Search for the cell housing the specified text and yield its (x, y) center coordinate. 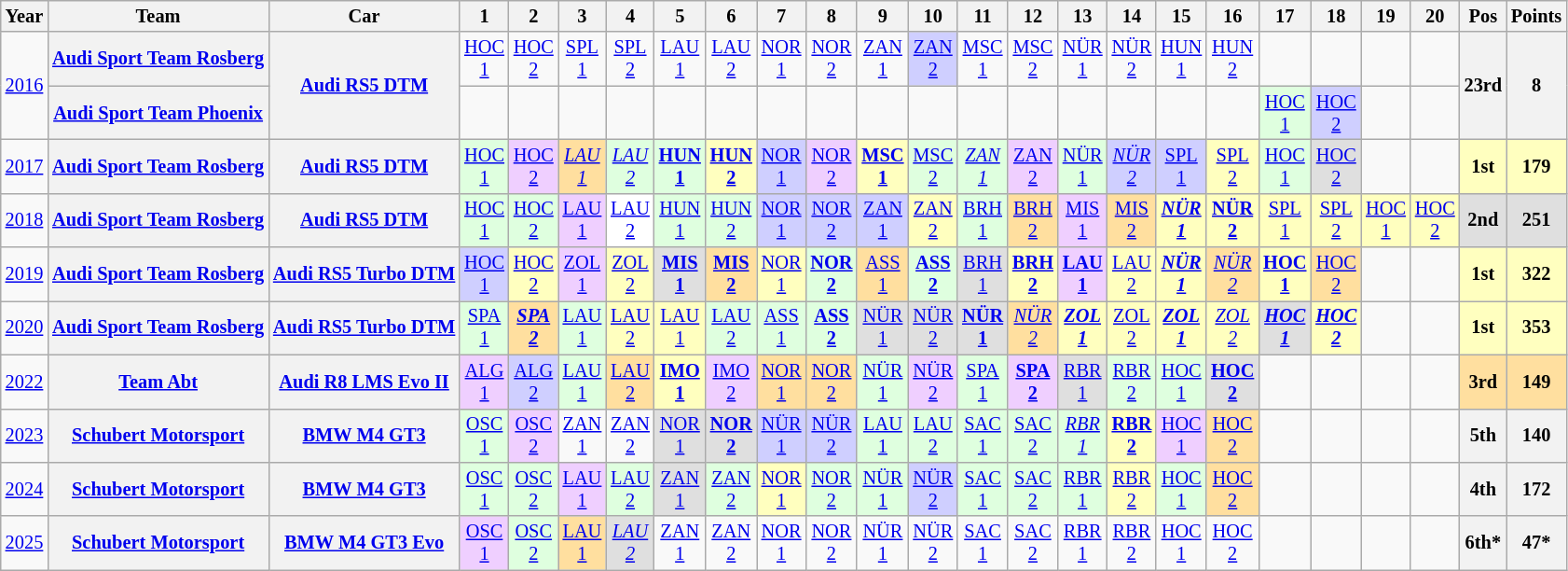
23rd (1483, 86)
2025 (24, 543)
251 (1536, 220)
Car (364, 16)
Audi R8 LMS Evo II (364, 382)
2017 (24, 166)
353 (1536, 327)
4 (630, 16)
Points (1536, 16)
2nd (1483, 220)
179 (1536, 166)
2022 (24, 382)
19 (1385, 16)
2020 (24, 327)
6th* (1483, 543)
172 (1536, 489)
Pos (1483, 16)
5th (1483, 436)
16 (1232, 16)
322 (1536, 274)
15 (1181, 16)
9 (882, 16)
Team (158, 16)
47* (1536, 543)
10 (932, 16)
2024 (24, 489)
2023 (24, 436)
5 (681, 16)
14 (1132, 16)
2018 (24, 220)
20 (1436, 16)
IMO1 (681, 382)
Year (24, 16)
2019 (24, 274)
12 (1033, 16)
BMW M4 GT3 Evo (364, 543)
13 (1083, 16)
3 (583, 16)
7 (781, 16)
ALG2 (533, 382)
6 (731, 16)
11 (983, 16)
2016 (24, 86)
17 (1285, 16)
ALG1 (485, 382)
IMO2 (731, 382)
2 (533, 16)
149 (1536, 382)
Team Abt (158, 382)
Audi Sport Team Phoenix (158, 113)
3rd (1483, 382)
1 (485, 16)
4th (1483, 489)
18 (1336, 16)
140 (1536, 436)
